Search for the cell housing the specified text and yield its (X, Y) center coordinate. 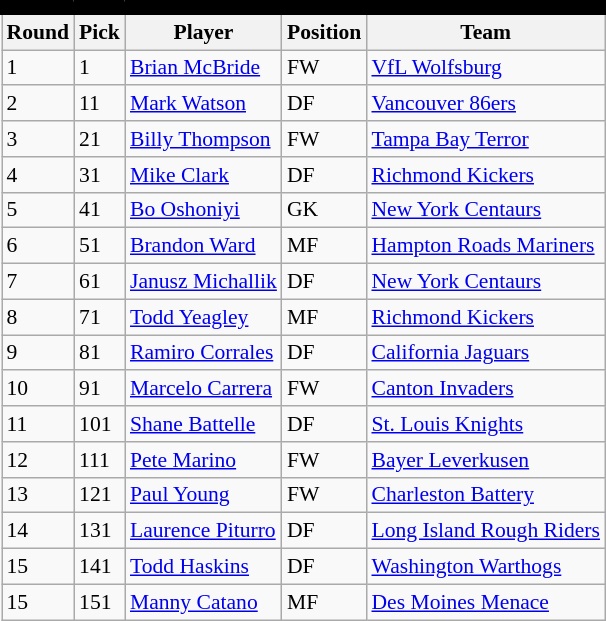
Player (204, 32)
Washington Warthogs (486, 567)
21 (100, 139)
Tampa Bay Terror (486, 139)
Mike Clark (204, 175)
Ramiro Corrales (204, 353)
4 (38, 175)
101 (100, 424)
141 (100, 567)
7 (38, 282)
71 (100, 317)
Team (486, 32)
81 (100, 353)
St. Louis Knights (486, 424)
Des Moines Menace (486, 602)
Brandon Ward (204, 246)
Paul Young (204, 495)
Laurence Piturro (204, 531)
Long Island Rough Riders (486, 531)
Canton Invaders (486, 389)
131 (100, 531)
Bo Oshoniyi (204, 210)
9 (38, 353)
31 (100, 175)
Position (324, 32)
Marcelo Carrera (204, 389)
5 (38, 210)
Hampton Roads Mariners (486, 246)
3 (38, 139)
Charleston Battery (486, 495)
Vancouver 86ers (486, 104)
Pick (100, 32)
Round (38, 32)
Janusz Michallik (204, 282)
51 (100, 246)
Todd Haskins (204, 567)
91 (100, 389)
13 (38, 495)
Bayer Leverkusen (486, 460)
Pete Marino (204, 460)
12 (38, 460)
Shane Battelle (204, 424)
Brian McBride (204, 68)
14 (38, 531)
6 (38, 246)
41 (100, 210)
Manny Catano (204, 602)
151 (100, 602)
121 (100, 495)
2 (38, 104)
111 (100, 460)
VfL Wolfsburg (486, 68)
Billy Thompson (204, 139)
GK (324, 210)
Mark Watson (204, 104)
California Jaguars (486, 353)
Todd Yeagley (204, 317)
8 (38, 317)
10 (38, 389)
61 (100, 282)
